Return the [x, y] coordinate for the center point of the cell that contains the specified text.  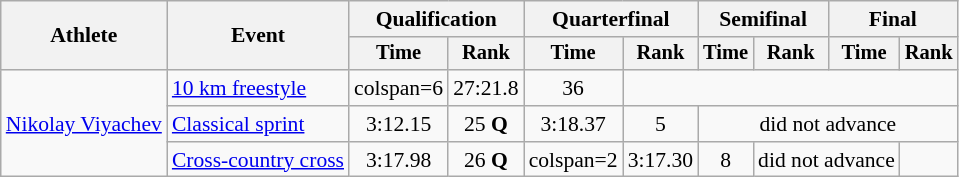
27:21.8 [486, 88]
Qualification [436, 19]
3:12.15 [398, 124]
Final [892, 19]
36 [574, 88]
3:18.37 [574, 124]
did not advance [828, 124]
25 Q [486, 124]
Classical sprint [258, 124]
Nikolay Viyachev [84, 124]
Athlete [84, 36]
colspan=6 [398, 88]
10 km freestyle [258, 88]
Event [258, 36]
Semifinal [763, 19]
Quarterfinal [612, 19]
5 [660, 124]
